Pinpoint the cell where the given text exists, returning its (x, y) midpoint coordinate. 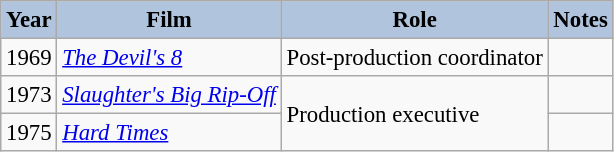
Film (169, 20)
1975 (29, 133)
Year (29, 20)
Role (414, 20)
Hard Times (169, 133)
Notes (580, 20)
1969 (29, 58)
Post-production coordinator (414, 58)
1973 (29, 95)
Slaughter's Big Rip-Off (169, 95)
The Devil's 8 (169, 58)
Production executive (414, 114)
